Capture the cell that displays the provided text and extract its (X, Y) central coordinate. 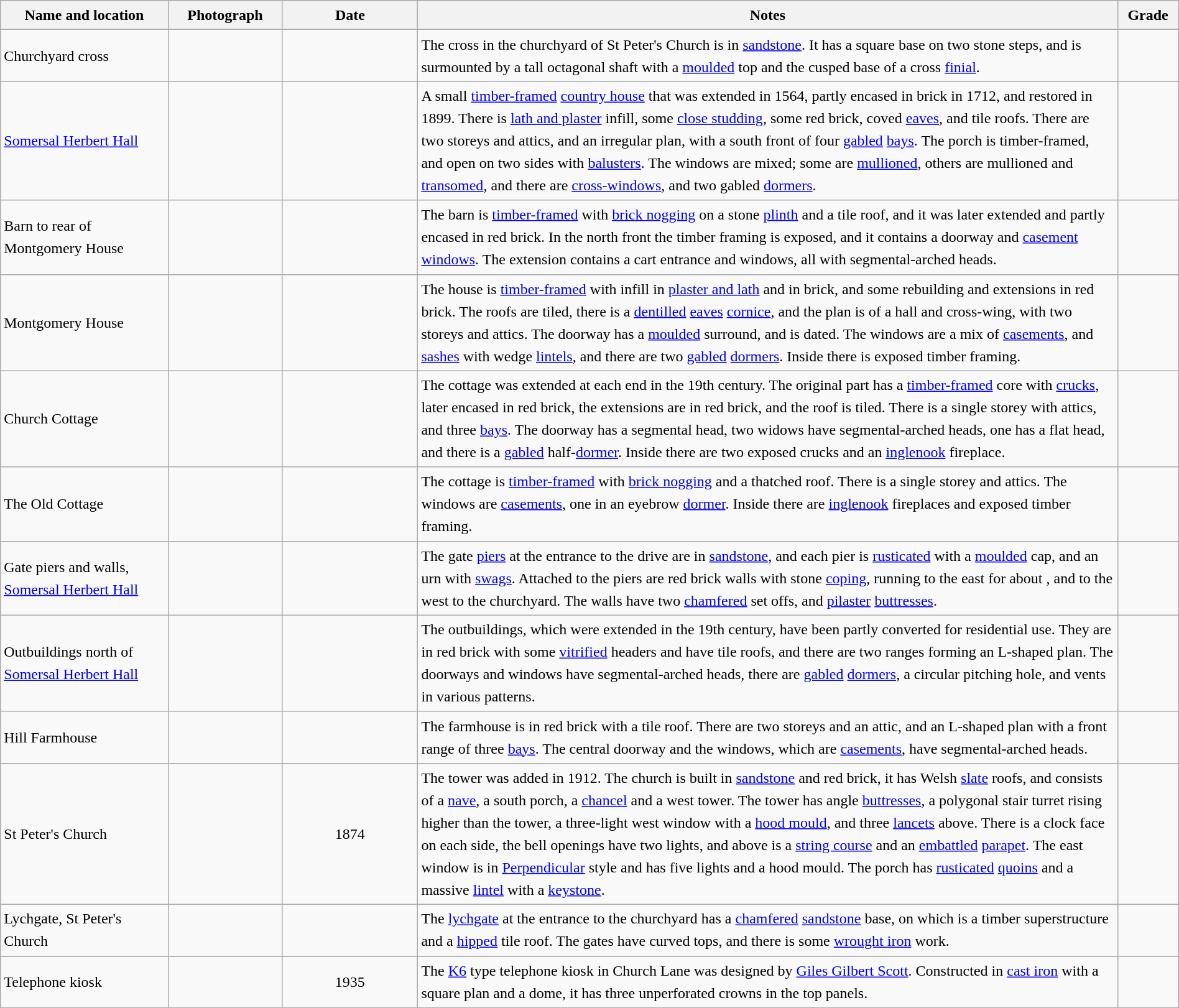
Gate piers and walls,Somersal Herbert Hall (85, 578)
Name and location (85, 15)
1935 (350, 983)
Barn to rear of Montgomery House (85, 238)
Telephone kiosk (85, 983)
Grade (1148, 15)
Churchyard cross (85, 56)
Notes (767, 15)
Church Cottage (85, 419)
Outbuildings north of Somersal Herbert Hall (85, 663)
Photograph (225, 15)
1874 (350, 833)
Somersal Herbert Hall (85, 141)
Lychgate, St Peter's Church (85, 930)
Montgomery House (85, 322)
Hill Farmhouse (85, 738)
The Old Cottage (85, 504)
Date (350, 15)
St Peter's Church (85, 833)
